From the cell containing the given text, extract its center point as (X, Y) coordinate. 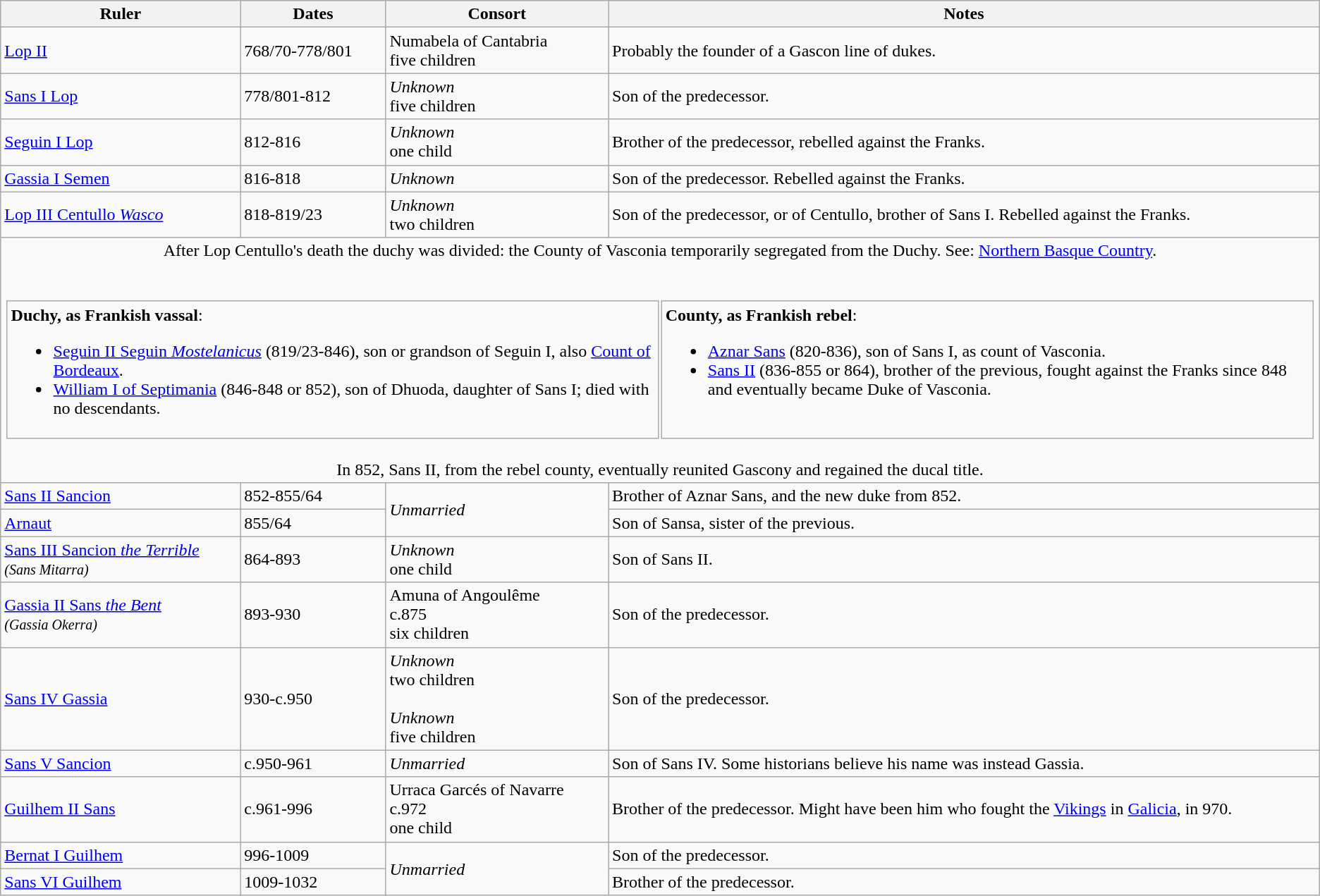
Arnaut (121, 523)
Dates (313, 14)
Unknownfive children (497, 96)
Guilhem II Sans (121, 809)
Sans II Sancion (121, 496)
Unknown (497, 178)
Sans III Sancion the Terrible(Sans Mitarra) (121, 560)
Brother of the predecessor. (965, 882)
Gassia I Semen (121, 178)
Bernat I Guilhem (121, 855)
Urraca Garcés of Navarrec.972one child (497, 809)
893-930 (313, 615)
Lop II (121, 51)
818-819/23 (313, 214)
Sans I Lop (121, 96)
Unknowntwo children (497, 214)
Sans VI Guilhem (121, 882)
864-893 (313, 560)
Son of Sans IV. Some historians believe his name was instead Gassia. (965, 763)
Brother of the predecessor. Might have been him who fought the Vikings in Galicia, in 970. (965, 809)
816-818 (313, 178)
812-816 (313, 142)
c.961-996 (313, 809)
Brother of Aznar Sans, and the new duke from 852. (965, 496)
855/64 (313, 523)
Amuna of Angoulêmec.875six children (497, 615)
Sans IV Gassia (121, 699)
Notes (965, 14)
Son of the predecessor. Rebelled against the Franks. (965, 178)
Unknowntwo childrenUnknownfive children (497, 699)
852-855/64 (313, 496)
768/70-778/801 (313, 51)
Probably the founder of a Gascon line of dukes. (965, 51)
Seguin I Lop (121, 142)
c.950-961 (313, 763)
Ruler (121, 14)
Consort (497, 14)
Son of the predecessor, or of Centullo, brother of Sans I. Rebelled against the Franks. (965, 214)
Lop III Centullo Wasco (121, 214)
778/801-812 (313, 96)
Sans V Sancion (121, 763)
1009-1032 (313, 882)
Son of Sansa, sister of the previous. (965, 523)
Numabela of Cantabriafive children (497, 51)
Gassia II Sans the Bent(Gassia Okerra) (121, 615)
Brother of the predecessor, rebelled against the Franks. (965, 142)
Son of Sans II. (965, 560)
930-c.950 (313, 699)
996-1009 (313, 855)
